Pinpoint the cell where the given text exists, returning its (x, y) midpoint coordinate. 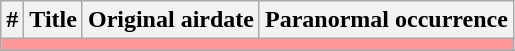
Original airdate (170, 20)
Title (54, 20)
# (12, 20)
Paranormal occurrence (386, 20)
